Extract the (X, Y) coordinate from the center of the cell holding the provided text.  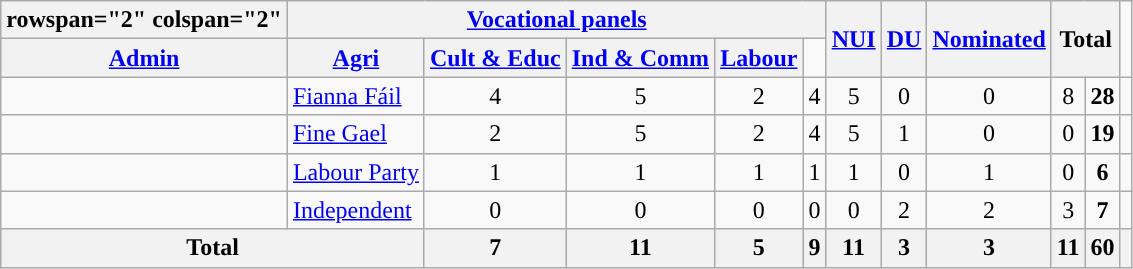
Labour (759, 58)
Independent (356, 210)
8 (1068, 96)
28 (1102, 96)
rowspan="2" colspan="2" (144, 20)
NUI (854, 39)
19 (1102, 134)
Cult & Educ (495, 58)
Fine Gael (356, 134)
Admin (144, 58)
Nominated (989, 39)
DU (904, 39)
Vocational panels (556, 20)
Fianna Fáil (356, 96)
Ind & Comm (640, 58)
9 (814, 248)
Labour Party (356, 172)
60 (1102, 248)
Agri (356, 58)
6 (1102, 172)
